Return the (x, y) coordinate for the center point of the cell that contains the specified text.  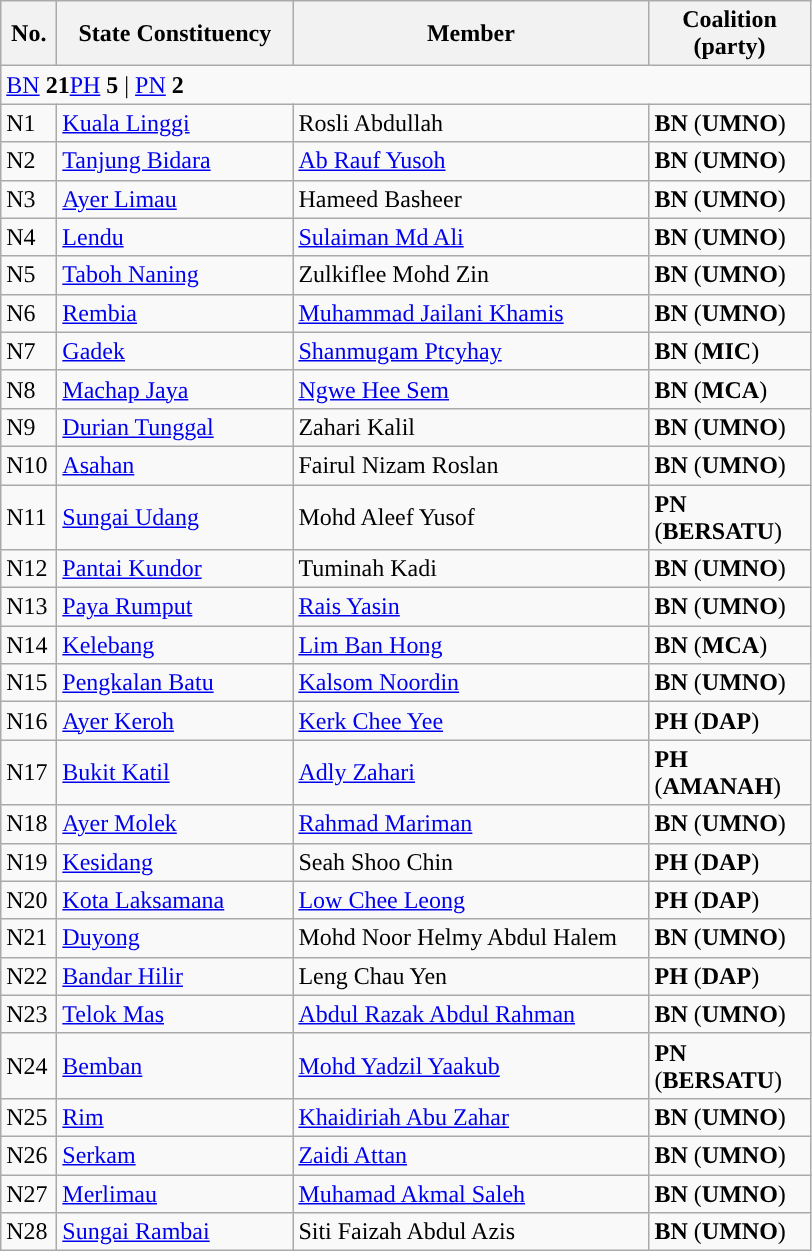
Bemban (175, 1066)
N10 (29, 465)
Bukit Katil (175, 772)
Kelebang (175, 645)
Coalition (party) (730, 34)
Zaidi Attan (471, 1155)
Kesidang (175, 862)
N2 (29, 161)
N13 (29, 607)
Taboh Naning (175, 275)
PH (AMANAH) (730, 772)
Machap Jaya (175, 389)
Rahmad Mariman (471, 824)
N3 (29, 199)
Ayer Molek (175, 824)
Kalsom Noordin (471, 683)
N21 (29, 938)
Sungai Rambai (175, 1232)
Kota Laksamana (175, 900)
N6 (29, 313)
N20 (29, 900)
Muhammad Jailani Khamis (471, 313)
Pengkalan Batu (175, 683)
Rais Yasin (471, 607)
N26 (29, 1155)
Ayer Keroh (175, 721)
Shanmugam Ptcyhay (471, 351)
Mohd Yadzil Yaakub (471, 1066)
Asahan (175, 465)
Leng Chau Yen (471, 976)
BN 21PH 5 | PN 2 (406, 85)
N1 (29, 123)
Telok Mas (175, 1014)
Sungai Udang (175, 516)
N24 (29, 1066)
Tanjung Bidara (175, 161)
Merlimau (175, 1193)
N9 (29, 427)
Gadek (175, 351)
Muhamad Akmal Saleh (471, 1193)
Ayer Limau (175, 199)
Bandar Hilir (175, 976)
Mohd Noor Helmy Abdul Halem (471, 938)
Mohd Aleef Yusof (471, 516)
N28 (29, 1232)
BN (MIC) (730, 351)
Ngwe Hee Sem (471, 389)
Duyong (175, 938)
N17 (29, 772)
N25 (29, 1117)
Siti Faizah Abdul Azis (471, 1232)
N19 (29, 862)
Lendu (175, 237)
Rosli Abdullah (471, 123)
N7 (29, 351)
Khaidiriah Abu Zahar (471, 1117)
N12 (29, 569)
Member (471, 34)
Serkam (175, 1155)
Rembia (175, 313)
Kerk Chee Yee (471, 721)
N23 (29, 1014)
Pantai Kundor (175, 569)
N16 (29, 721)
N27 (29, 1193)
N14 (29, 645)
Hameed Basheer (471, 199)
Durian Tunggal (175, 427)
State Constituency (175, 34)
N4 (29, 237)
Abdul Razak Abdul Rahman (471, 1014)
N5 (29, 275)
No. (29, 34)
N11 (29, 516)
Low Chee Leong (471, 900)
Paya Rumput (175, 607)
Fairul Nizam Roslan (471, 465)
Zulkiflee Mohd Zin (471, 275)
Adly Zahari (471, 772)
Ab Rauf Yusoh (471, 161)
N8 (29, 389)
Seah Shoo Chin (471, 862)
Rim (175, 1117)
Tuminah Kadi (471, 569)
Sulaiman Md Ali (471, 237)
Kuala Linggi (175, 123)
N18 (29, 824)
N22 (29, 976)
Zahari Kalil (471, 427)
Lim Ban Hong (471, 645)
N15 (29, 683)
